Scan for the cell matching the given text and deliver its [X, Y] coordinate at center. 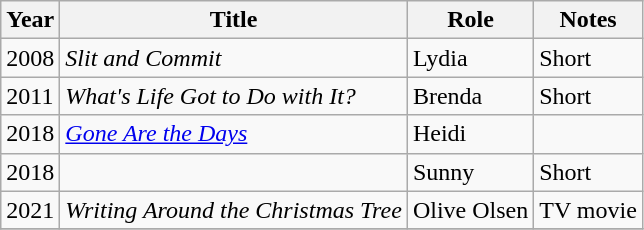
Role [470, 20]
Brenda [470, 96]
Lydia [470, 58]
2008 [30, 58]
What's Life Got to Do with It? [234, 96]
Gone Are the Days [234, 134]
Notes [588, 20]
Slit and Commit [234, 58]
TV movie [588, 210]
Year [30, 20]
Heidi [470, 134]
Writing Around the Christmas Tree [234, 210]
Sunny [470, 172]
2011 [30, 96]
Title [234, 20]
Olive Olsen [470, 210]
2021 [30, 210]
